Capture the cell that displays the provided text and extract its [x, y] central coordinate. 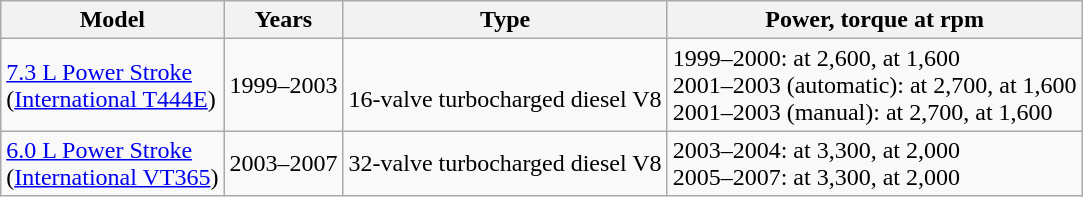
2003–2004: at 3,300, at 2,0002005–2007: at 3,300, at 2,000 [874, 164]
7.3 L Power Stroke(International T444E) [112, 85]
16-valve turbocharged diesel V8 [505, 85]
1999–2000: at 2,600, at 1,6002001–2003 (automatic): at 2,700, at 1,6002001–2003 (manual): at 2,700, at 1,600 [874, 85]
1999–2003 [284, 85]
2003–2007 [284, 164]
Power, torque at rpm [874, 20]
Type [505, 20]
6.0 L Power Stroke(International VT365) [112, 164]
Years [284, 20]
32-valve turbocharged diesel V8 [505, 164]
Model [112, 20]
